Return the (x, y) coordinate for the center point of the cell that contains the specified text.  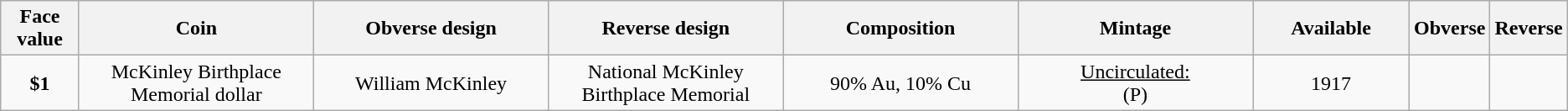
Obverse (1450, 29)
Coin (196, 29)
1917 (1332, 82)
McKinley Birthplace Memorial dollar (196, 82)
Uncirculated: (P) (1135, 82)
William McKinley (431, 82)
Reverse (1529, 29)
Composition (900, 29)
$1 (40, 82)
Face value (40, 29)
90% Au, 10% Cu (900, 82)
National McKinley Birthplace Memorial (666, 82)
Obverse design (431, 29)
Reverse design (666, 29)
Available (1332, 29)
Mintage (1135, 29)
